Detect which cell encompasses the target text, then output its (X, Y) center coordinate. 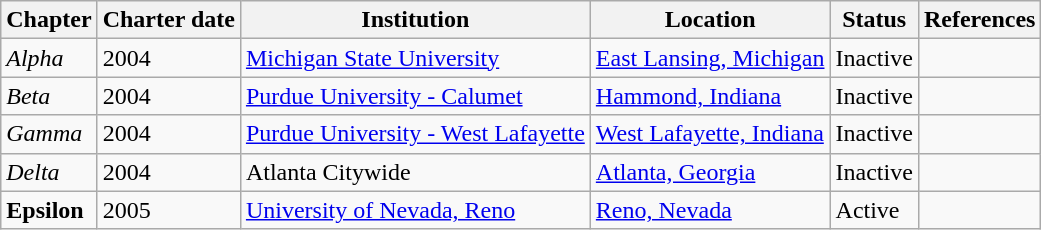
Michigan State University (415, 58)
2005 (168, 210)
East Lansing, Michigan (710, 58)
Location (710, 20)
Purdue University - West Lafayette (415, 134)
Atlanta Citywide (415, 172)
References (980, 20)
Status (874, 20)
West Lafayette, Indiana (710, 134)
Epsilon (49, 210)
Atlanta, Georgia (710, 172)
Alpha (49, 58)
Hammond, Indiana (710, 96)
Active (874, 210)
Reno, Nevada (710, 210)
Purdue University - Calumet (415, 96)
Chapter (49, 20)
Institution (415, 20)
Beta (49, 96)
Delta (49, 172)
Charter date (168, 20)
Gamma (49, 134)
University of Nevada, Reno (415, 210)
